From the cell containing the given text, extract its center point as (x, y) coordinate. 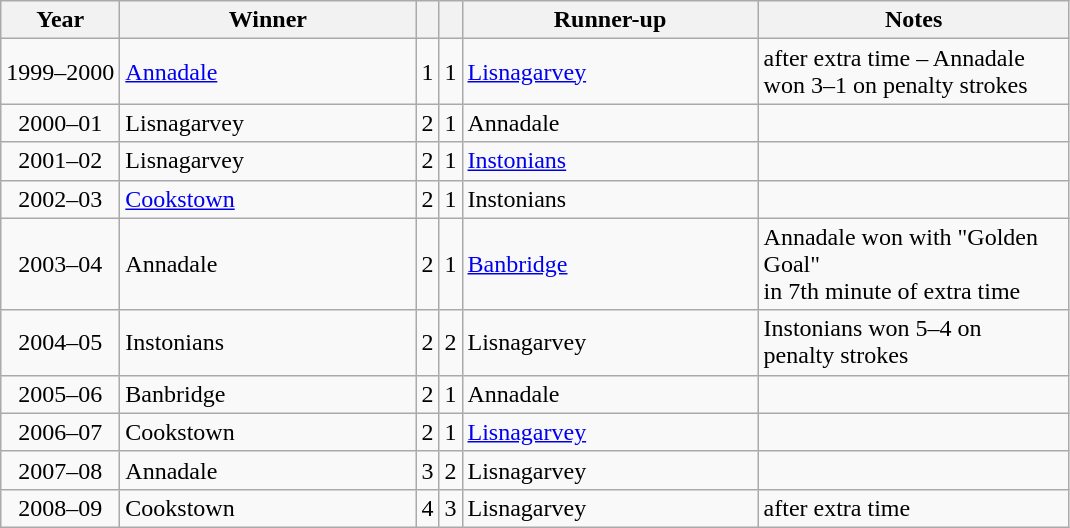
Winner (268, 20)
after extra time – Annadalewon 3–1 on penalty strokes (914, 72)
Runner-up (610, 20)
Annadale won with "Golden Goal" in 7th minute of extra time (914, 264)
4 (428, 508)
2007–08 (60, 470)
2008–09 (60, 508)
2000–01 (60, 123)
2006–07 (60, 432)
Year (60, 20)
2001–02 (60, 161)
Notes (914, 20)
Instonians won 5–4 onpenalty strokes (914, 342)
2003–04 (60, 264)
after extra time (914, 508)
1999–2000 (60, 72)
2005–06 (60, 394)
2004–05 (60, 342)
2002–03 (60, 199)
